Provide the [X, Y] coordinate of the cell's center where the given text is located.  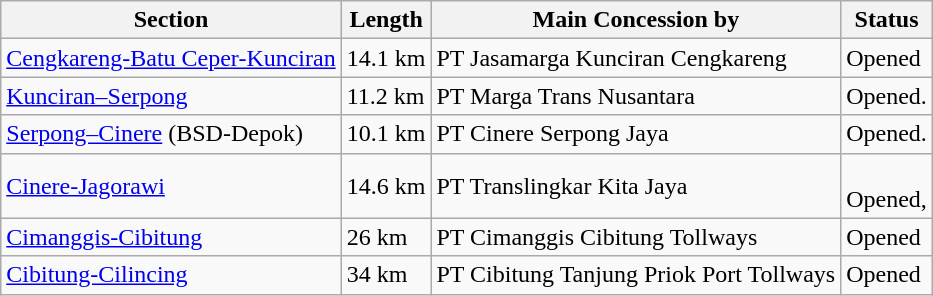
34 km [386, 275]
Cinere-Jagorawi [171, 186]
14.1 km [386, 58]
PT Cimanggis Cibitung Tollways [636, 237]
PT Jasamarga Kunciran Cengkareng [636, 58]
PT Cibitung Tanjung Priok Port Tollways [636, 275]
10.1 km [386, 134]
PT Translingkar Kita Jaya [636, 186]
Kunciran–Serpong [171, 96]
Cimanggis-Cibitung [171, 237]
Status [887, 20]
26 km [386, 237]
Length [386, 20]
Cengkareng-Batu Ceper-Kunciran [171, 58]
11.2 km [386, 96]
PT Marga Trans Nusantara [636, 96]
Section [171, 20]
PT Cinere Serpong Jaya [636, 134]
Main Concession by [636, 20]
Serpong–Cinere (BSD-Depok) [171, 134]
Cibitung-Cilincing [171, 275]
14.6 km [386, 186]
Opened, [887, 186]
